Capture the cell that displays the provided text and extract its (x, y) central coordinate. 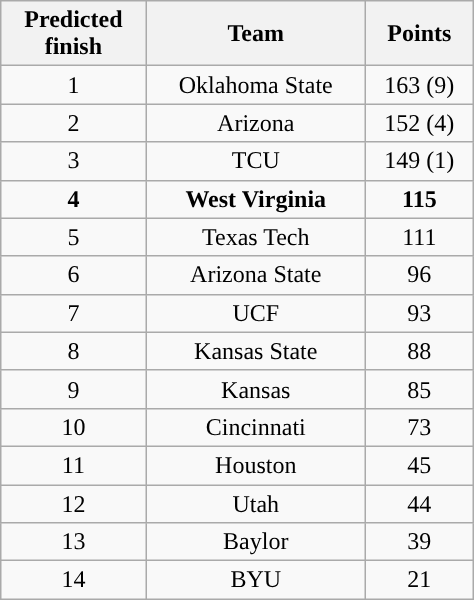
2 (74, 123)
96 (419, 275)
39 (419, 542)
44 (419, 503)
88 (419, 351)
BYU (256, 580)
115 (419, 199)
111 (419, 237)
8 (74, 351)
149 (1) (419, 161)
Utah (256, 503)
4 (74, 199)
9 (74, 389)
21 (419, 580)
14 (74, 580)
Texas Tech (256, 237)
UCF (256, 313)
1 (74, 85)
73 (419, 427)
TCU (256, 161)
45 (419, 465)
3 (74, 161)
7 (74, 313)
163 (9) (419, 85)
152 (4) (419, 123)
Arizona (256, 123)
Houston (256, 465)
Points (419, 34)
Predictedfinish (74, 34)
13 (74, 542)
Baylor (256, 542)
Oklahoma State (256, 85)
West Virginia (256, 199)
93 (419, 313)
85 (419, 389)
12 (74, 503)
11 (74, 465)
Kansas (256, 389)
6 (74, 275)
Team (256, 34)
10 (74, 427)
Cincinnati (256, 427)
Arizona State (256, 275)
Kansas State (256, 351)
5 (74, 237)
